Determine the [x, y] coordinate at the center of the cell enclosing the given text.  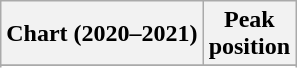
Peakposition [249, 34]
Chart (2020–2021) [102, 34]
